Scan for the cell matching the given text and deliver its (x, y) coordinate at center. 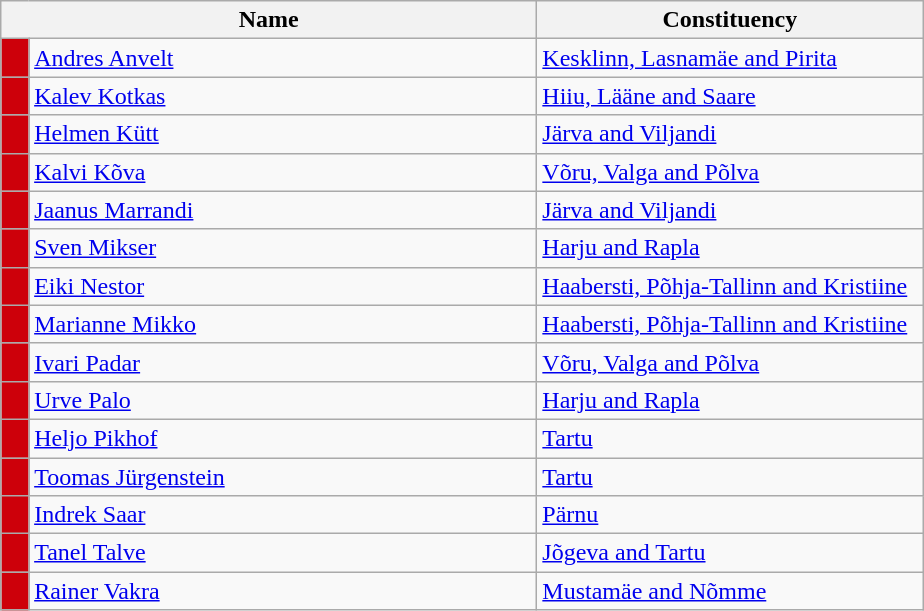
Marianne Mikko (283, 324)
Andres Anvelt (283, 58)
Kalvi Kõva (283, 172)
Pärnu (730, 515)
Constituency (730, 20)
Hiiu, Lääne and Saare (730, 96)
Jaanus Marrandi (283, 210)
Heljo Pikhof (283, 438)
Toomas Jürgenstein (283, 477)
Sven Mikser (283, 248)
Eiki Nestor (283, 286)
Indrek Saar (283, 515)
Tanel Talve (283, 553)
Mustamäe and Nõmme (730, 591)
Jõgeva and Tartu (730, 553)
Name (269, 20)
Helmen Kütt (283, 134)
Kalev Kotkas (283, 96)
Kesklinn, Lasnamäe and Pirita (730, 58)
Rainer Vakra (283, 591)
Urve Palo (283, 400)
Ivari Padar (283, 362)
